From the cell containing the given text, extract its center point as [x, y] coordinate. 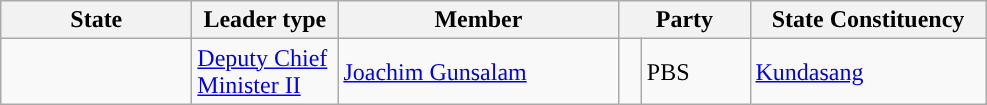
State [96, 20]
PBS [696, 72]
Kundasang [868, 72]
Joachim Gunsalam [478, 72]
Deputy Chief Minister II [265, 72]
Party [684, 20]
State Constituency [868, 20]
Member [478, 20]
Leader type [265, 20]
